Pinpoint the cell where the given text exists, returning its (X, Y) midpoint coordinate. 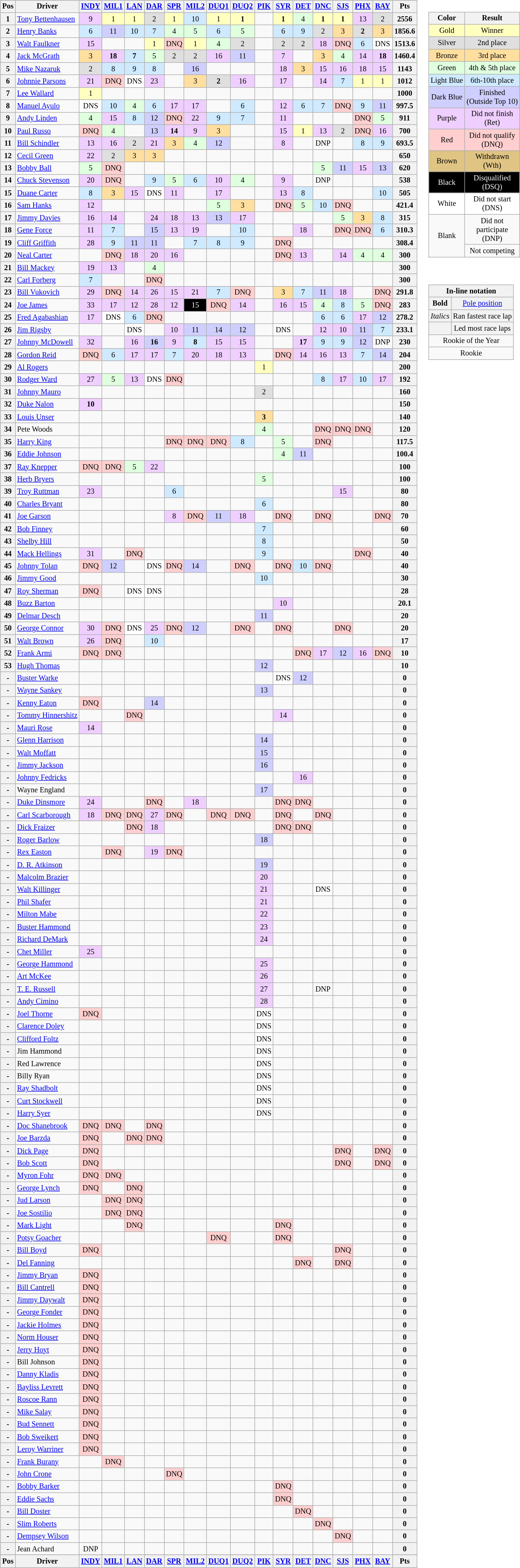
Bold (440, 303)
Manuel Ayulo (47, 106)
Cecil Green (47, 156)
Potsy Goacher (47, 1238)
Cliff Griffith (47, 243)
Roy Sherman (47, 591)
Bill Doster (47, 1511)
Jimmy Good (47, 579)
160 (405, 392)
Italics (440, 316)
Bob Sweikert (47, 1437)
20.1 (405, 603)
Glenn Harrison (47, 740)
Herb Bryers (47, 479)
Andy Linden (47, 119)
52 (8, 653)
310.3 (405, 230)
Myron Fohr (47, 1176)
Winner (492, 31)
1460.4 (405, 56)
George Hammond (47, 964)
39 (8, 492)
Leroy Warriner (47, 1449)
4th & 5th place (492, 68)
Bob Finney (47, 529)
Art McKee (47, 977)
Frank Burany (47, 1462)
35 (8, 442)
Del Fanning (47, 1263)
Jim Rigsby (47, 330)
Danny Kladis (47, 1375)
Bobby Barker (47, 1487)
Dick Page (47, 1151)
In-line notation (471, 291)
Bobby Ball (47, 168)
Result (492, 18)
Gordon Reid (47, 355)
Withdrawn(Wth) (492, 161)
Ran fastest race lap (482, 316)
Paul Russo (47, 131)
Light Blue (447, 80)
Did not start(DNS) (492, 204)
Color (447, 18)
Ray Knepper (47, 467)
278.2 (405, 317)
Rodger Ward (47, 380)
Kenny Eaton (47, 703)
Bronze (447, 55)
Harry King (47, 442)
315 (405, 218)
Mark Light (47, 1225)
Jud Larson (47, 1201)
George Lynch (47, 1188)
Bud Sennett (47, 1424)
308.4 (405, 243)
Ray Shadbolt (47, 1089)
538 (405, 181)
Bill Mackey (47, 268)
Wayne England (47, 790)
Purple (447, 119)
Duane Carter (47, 193)
283 (405, 305)
34 (8, 429)
Joe James (47, 305)
38 (8, 479)
Joel Thorne (47, 1014)
Hugh Thomas (47, 666)
Jim Hammond (47, 1051)
421.4 (405, 205)
Bill Schindler (47, 143)
48 (8, 603)
Joe Barzda (47, 1138)
Silver (447, 43)
Neal Carter (47, 255)
Did notparticipate(DNP) (492, 229)
Al Rogers (47, 367)
1012 (405, 81)
1000 (405, 93)
Carl Forberg (47, 280)
120 (405, 429)
Bill Cantrell (47, 1288)
Walt Moffatt (47, 753)
60 (405, 529)
Duke Dinsmore (47, 803)
233.1 (405, 330)
Richard DeMark (47, 939)
Jimmy Davies (47, 218)
George Fonder (47, 1313)
1856.6 (405, 31)
Charles Bryant (47, 504)
Buzz Barton (47, 603)
Dick Fraizer (47, 827)
D. R. Atkinson (47, 865)
620 (405, 168)
Billy Ryan (47, 1076)
Jimmy Bryan (47, 1275)
Johnny Mauro (47, 392)
White (447, 204)
Eddie Johnson (47, 454)
Carl Scarborough (47, 815)
Louis Unser (47, 417)
Green (447, 68)
53 (8, 666)
Walt Faulkner (47, 44)
Lee Wallard (47, 93)
Disqualified(DSQ) (492, 183)
Led most race laps (482, 329)
Walt Killinger (47, 890)
John Crone (47, 1474)
Delmar Desch (47, 616)
291.8 (405, 293)
41 (8, 517)
Mike Nazaruk (47, 69)
Jean Achard (47, 1549)
Jimmy Jackson (47, 765)
Norm Houser (47, 1337)
117.5 (405, 442)
Jack McGrath (47, 56)
Troy Ruttman (47, 492)
140 (405, 417)
Henry Banks (47, 31)
650 (405, 156)
70 (405, 517)
44 (8, 554)
3rd place (492, 55)
Buster Hammond (47, 927)
1513.6 (405, 44)
Dempsey Wilson (47, 1536)
Phil Shafer (47, 902)
36 (8, 454)
2nd place (492, 43)
George Connor (47, 628)
43 (8, 541)
Bayliss Levrett (47, 1387)
Slim Roberts (47, 1524)
37 (8, 467)
Shelby Hill (47, 541)
2556 (405, 19)
997.5 (405, 106)
47 (8, 591)
Brown (447, 161)
Did not finish(Ret) (492, 119)
Rookie (471, 353)
Black (447, 183)
200 (405, 367)
49 (8, 616)
Andy Cimino (47, 1001)
Pete Woods (47, 429)
Frank Armi (47, 653)
Mack Hellings (47, 554)
Gold (447, 31)
100.4 (405, 454)
Roger Barlow (47, 840)
Wayne Sankey (47, 691)
Jerry Hoyt (47, 1350)
Gene Force (47, 230)
Did not qualify(DNQ) (492, 140)
Tommy Hinnershitz (47, 715)
51 (8, 641)
Bill Johnson (47, 1362)
Bill Boyd (47, 1250)
Milton Mabe (47, 915)
Johnny Tolan (47, 566)
Finished(Outside Top 10) (492, 97)
Blank (447, 236)
Red Lawrence (47, 1064)
Sam Hanks (47, 205)
Pole position (482, 303)
693.5 (405, 143)
Tony Bettenhausen (47, 19)
Bill Vukovich (47, 293)
T. E. Russell (47, 989)
Not competing (492, 251)
Johnny Fedricks (47, 778)
1143 (405, 69)
Joe Garson (47, 517)
Chet Miller (47, 952)
Red (447, 140)
Doc Shanebrook (47, 1126)
Fred Agabashian (47, 317)
Mauri Rose (47, 728)
Duke Nalon (47, 405)
Clarence Doley (47, 1026)
Roscoe Rann (47, 1399)
Chuck Stevenson (47, 181)
Joe Sostilio (47, 1213)
Walt Brown (47, 641)
Jimmy Daywalt (47, 1300)
45 (8, 566)
Johnny McDowell (47, 342)
505 (405, 193)
Eddie Sachs (47, 1499)
700 (405, 131)
Dark Blue (447, 97)
911 (405, 119)
Clifford Foltz (47, 1039)
42 (8, 529)
6th-10th place (492, 80)
204 (405, 355)
Harry Syer (47, 1113)
Rookie of the Year (471, 341)
Rex Easton (47, 852)
Mike Salay (47, 1412)
46 (8, 579)
192 (405, 380)
Jackie Holmes (47, 1325)
150 (405, 405)
Buster Warke (47, 678)
Johnnie Parsons (47, 81)
Malcolm Brazier (47, 877)
230 (405, 342)
Bob Scott (47, 1163)
Curt Stockwell (47, 1101)
